Provide the [X, Y] coordinate of the cell's center where the given text is located.  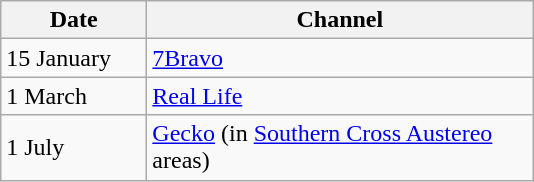
Channel [340, 20]
7Bravo [340, 58]
Real Life [340, 96]
Date [74, 20]
1 March [74, 96]
Gecko (in Southern Cross Austereo areas) [340, 148]
15 January [74, 58]
1 July [74, 148]
